Locate the cell with the specified text and output its [X, Y] center coordinate. 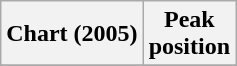
Peakposition [189, 34]
Chart (2005) [72, 34]
